Determine the [x, y] coordinate at the center of the cell enclosing the given text.  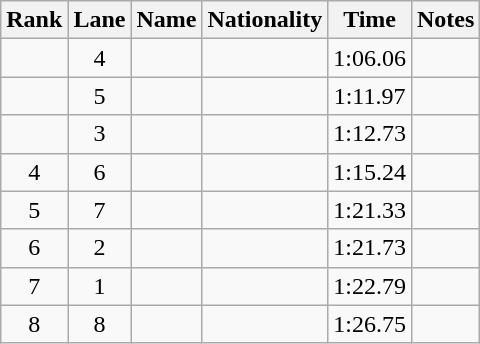
Time [370, 20]
Name [166, 20]
1:12.73 [370, 134]
1:26.75 [370, 324]
2 [100, 248]
1:06.06 [370, 58]
1:22.79 [370, 286]
Lane [100, 20]
1 [100, 286]
3 [100, 134]
Notes [445, 20]
1:15.24 [370, 172]
Nationality [265, 20]
1:21.33 [370, 210]
1:11.97 [370, 96]
1:21.73 [370, 248]
Rank [34, 20]
